Pinpoint the cell where the given text exists, returning its (X, Y) midpoint coordinate. 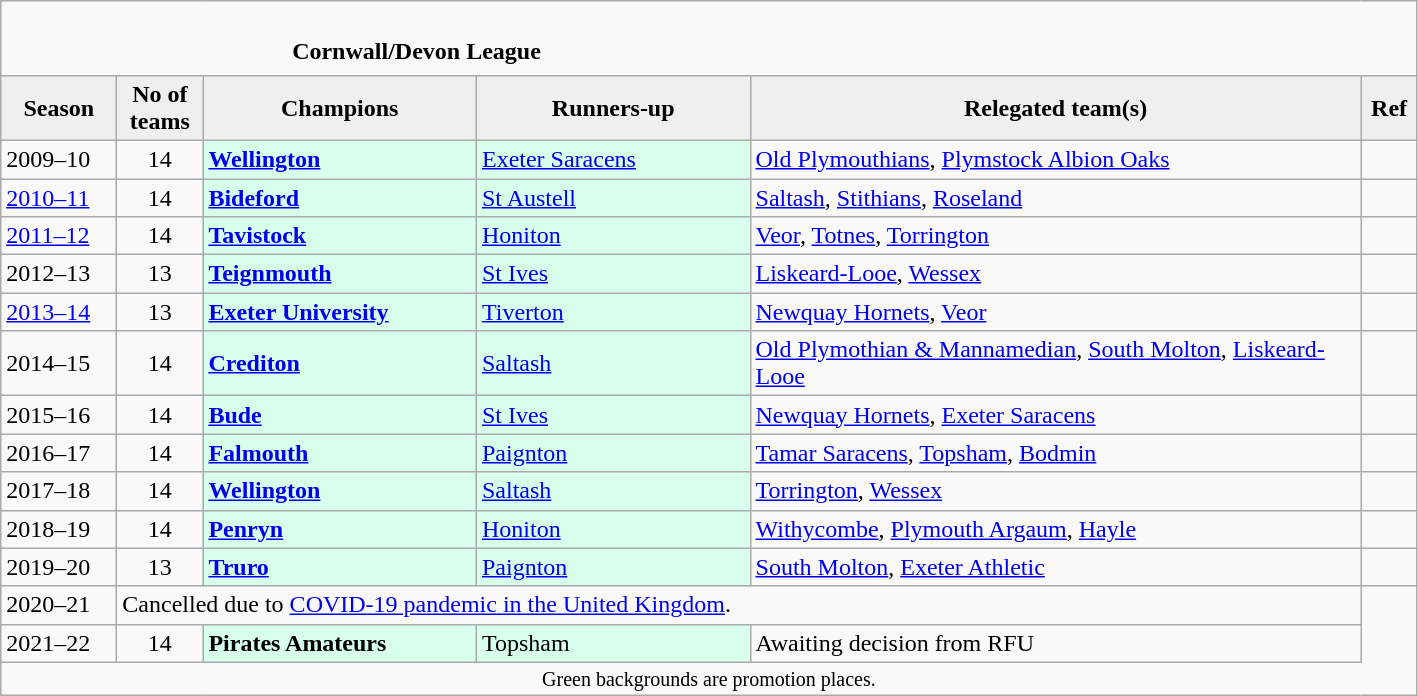
2014–15 (59, 364)
Champions (340, 108)
St Austell (613, 197)
2021–22 (59, 643)
Torrington, Wessex (1056, 491)
Pirates Amateurs (340, 643)
2017–18 (59, 491)
2016–17 (59, 453)
2013–14 (59, 312)
Topsham (613, 643)
Tiverton (613, 312)
Saltash, Stithians, Roseland (1056, 197)
Ref (1389, 108)
Falmouth (340, 453)
Cancelled due to COVID-19 pandemic in the United Kingdom. (739, 605)
Relegated team(s) (1056, 108)
Veor, Totnes, Torrington (1056, 236)
2018–19 (59, 529)
Withycombe, Plymouth Argaum, Hayle (1056, 529)
2011–12 (59, 236)
Penryn (340, 529)
Exeter Saracens (613, 159)
South Molton, Exeter Athletic (1056, 567)
Bideford (340, 197)
Tamar Saracens, Topsham, Bodmin (1056, 453)
2020–21 (59, 605)
Newquay Hornets, Veor (1056, 312)
Old Plymouthians, Plymstock Albion Oaks (1056, 159)
Season (59, 108)
2009–10 (59, 159)
Truro (340, 567)
Runners-up (613, 108)
2010–11 (59, 197)
Bude (340, 415)
Exeter University (340, 312)
No of teams (160, 108)
Liskeard-Looe, Wessex (1056, 274)
Crediton (340, 364)
Green backgrounds are promotion places. (709, 678)
Old Plymothian & Mannamedian, South Molton, Liskeard-Looe (1056, 364)
2015–16 (59, 415)
Awaiting decision from RFU (1056, 643)
Newquay Hornets, Exeter Saracens (1056, 415)
Teignmouth (340, 274)
2019–20 (59, 567)
Tavistock (340, 236)
2012–13 (59, 274)
